Determine the (X, Y) coordinate at the center of the cell enclosing the given text.  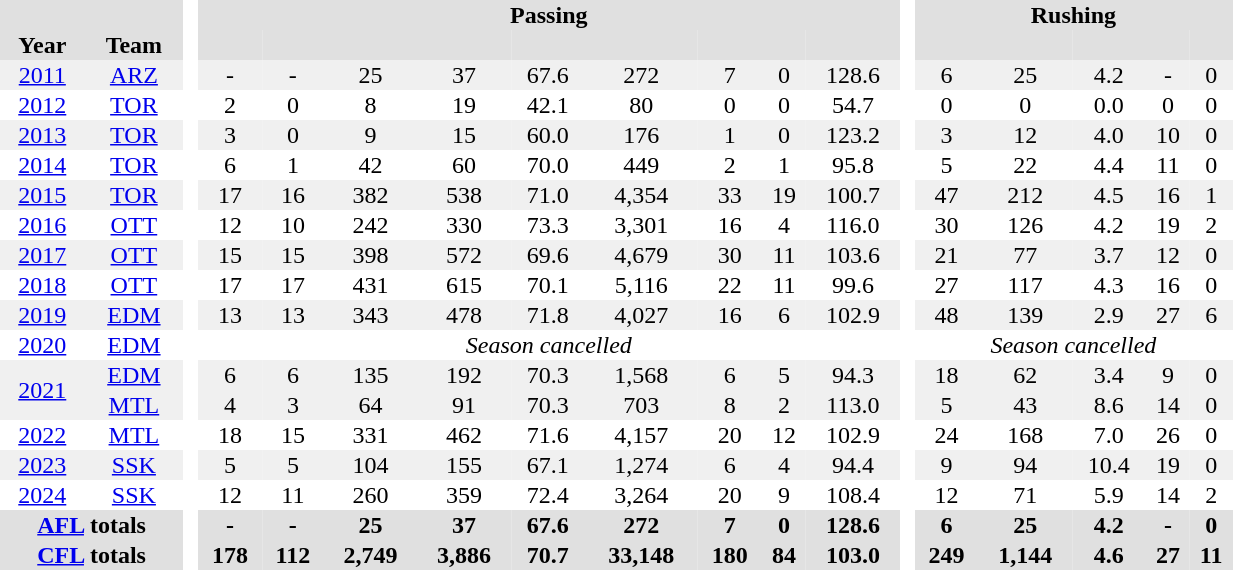
84 (784, 555)
343 (371, 315)
5,116 (642, 285)
1,274 (642, 465)
99.6 (853, 285)
249 (946, 555)
431 (371, 285)
572 (464, 255)
168 (1025, 435)
94.4 (853, 465)
33,148 (642, 555)
382 (371, 195)
4,354 (642, 195)
3.7 (1109, 255)
71.6 (548, 435)
478 (464, 315)
1,568 (642, 375)
155 (464, 465)
139 (1025, 315)
54.7 (853, 105)
94.3 (853, 375)
71.0 (548, 195)
176 (642, 135)
100.7 (853, 195)
3,886 (464, 555)
2024 (42, 495)
615 (464, 285)
Team (134, 45)
108.4 (853, 495)
70.1 (548, 285)
103.0 (853, 555)
2020 (42, 345)
178 (230, 555)
70.0 (548, 165)
4.3 (1109, 285)
2017 (42, 255)
71 (1025, 495)
2011 (42, 75)
47 (946, 195)
67.1 (548, 465)
64 (371, 405)
2021 (42, 390)
180 (730, 555)
60.0 (548, 135)
Year (42, 45)
212 (1025, 195)
95.8 (853, 165)
462 (464, 435)
112 (293, 555)
330 (464, 225)
116.0 (853, 225)
242 (371, 225)
72.4 (548, 495)
3.4 (1109, 375)
4.4 (1109, 165)
0.0 (1109, 105)
7.0 (1109, 435)
703 (642, 405)
2013 (42, 135)
10.4 (1109, 465)
4.6 (1109, 555)
123.2 (853, 135)
33 (730, 195)
AFL totals (92, 525)
42 (371, 165)
2019 (42, 315)
398 (371, 255)
5.9 (1109, 495)
192 (464, 375)
4,679 (642, 255)
21 (946, 255)
71.8 (548, 315)
26 (1168, 435)
113.0 (853, 405)
2016 (42, 225)
42.1 (548, 105)
104 (371, 465)
48 (946, 315)
Passing (549, 15)
43 (1025, 405)
ARZ (134, 75)
3,301 (642, 225)
2015 (42, 195)
538 (464, 195)
4.0 (1109, 135)
2014 (42, 165)
117 (1025, 285)
8.6 (1109, 405)
91 (464, 405)
126 (1025, 225)
2.9 (1109, 315)
80 (642, 105)
24 (946, 435)
4.5 (1109, 195)
73.3 (548, 225)
62 (1025, 375)
2012 (42, 105)
2022 (42, 435)
135 (371, 375)
3,264 (642, 495)
70.7 (548, 555)
2018 (42, 285)
359 (464, 495)
4,027 (642, 315)
4,157 (642, 435)
60 (464, 165)
2023 (42, 465)
Rushing (1073, 15)
CFL totals (92, 555)
331 (371, 435)
94 (1025, 465)
77 (1025, 255)
260 (371, 495)
1,144 (1025, 555)
69.6 (548, 255)
2,749 (371, 555)
103.6 (853, 255)
449 (642, 165)
